Return the (x, y) coordinate for the center point of the cell that contains the specified text.  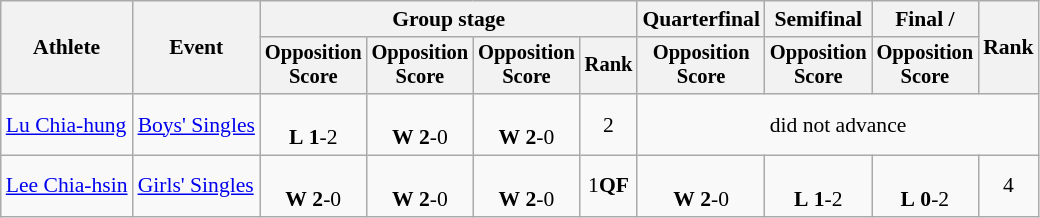
Girls' Singles (196, 186)
Lu Chia-hung (67, 124)
L 0-2 (926, 186)
Lee Chia-hsin (67, 186)
Group stage (448, 19)
Athlete (67, 48)
2 (609, 124)
Boys' Singles (196, 124)
Event (196, 48)
did not advance (838, 124)
1QF (609, 186)
Final / (926, 19)
Quarterfinal (701, 19)
4 (1008, 186)
Semifinal (818, 19)
